For the text-containing cell, return its midpoint in [X, Y] coordinate format. 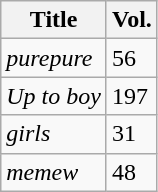
56 [132, 58]
197 [132, 96]
31 [132, 134]
purepure [54, 58]
Title [54, 20]
Vol. [132, 20]
girls [54, 134]
48 [132, 172]
memew [54, 172]
Up to boy [54, 96]
